Determine the (x, y) coordinate at the center of the cell enclosing the given text.  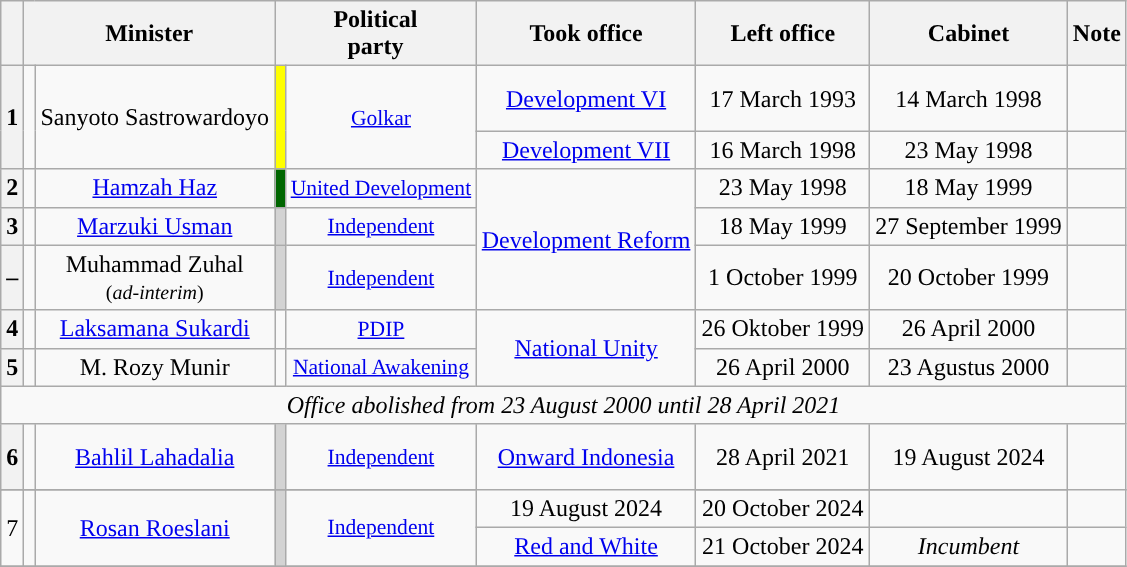
Took office (586, 34)
26 Oktober 1999 (783, 329)
16 March 1998 (783, 150)
Cabinet (969, 34)
27 September 1999 (969, 226)
Laksamana Sukardi (155, 329)
Development VI (586, 98)
Left office (783, 34)
Development Reform (586, 240)
6 (12, 456)
14 March 1998 (969, 98)
5 (12, 367)
Note (1096, 34)
Golkar (382, 118)
28 April 2021 (783, 456)
Office abolished from 23 August 2000 until 28 April 2021 (564, 405)
23 Agustus 2000 (969, 367)
– (12, 278)
20 October 2024 (783, 508)
Red and White (586, 546)
National Unity (586, 348)
7 (12, 527)
Minister (150, 34)
Hamzah Haz (155, 188)
Incumbent (969, 546)
1 October 1999 (783, 278)
Development VII (586, 150)
M. Rozy Munir (155, 367)
National Awakening (382, 367)
17 March 1993 (783, 98)
Sanyoto Sastrowardoyo (155, 118)
United Development (382, 188)
3 (12, 226)
21 October 2024 (783, 546)
1 (12, 118)
Bahlil Lahadalia (155, 456)
Marzuki Usman (155, 226)
20 October 1999 (969, 278)
PDIP (382, 329)
4 (12, 329)
Muhammad Zuhal(ad-interim) (155, 278)
Politicalparty (376, 34)
Onward Indonesia (586, 456)
2 (12, 188)
Rosan Roeslani (155, 527)
